Detect which cell encompasses the target text, then output its (x, y) center coordinate. 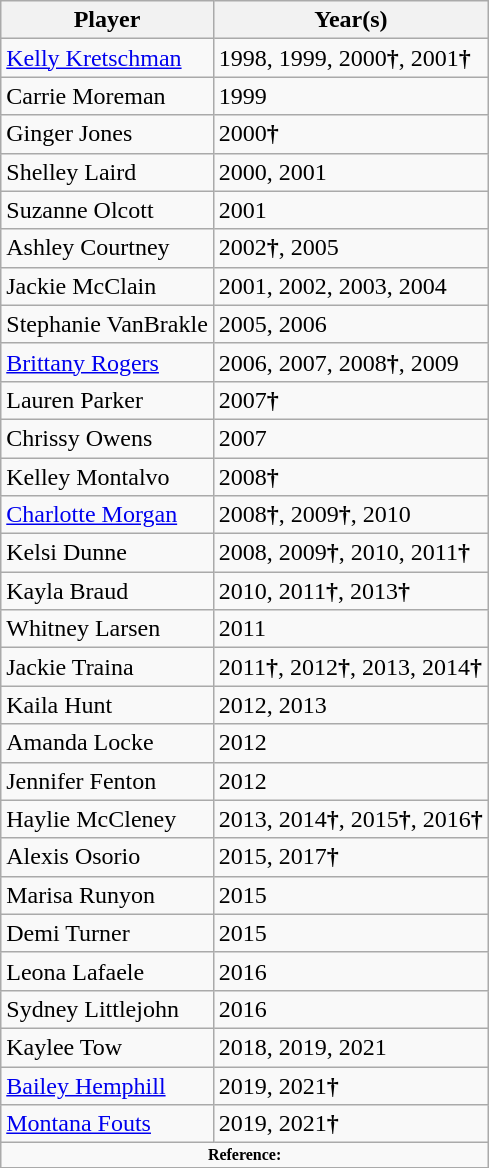
Montana Fouts (108, 1124)
Brittany Rogers (108, 362)
Leona Lafaele (108, 971)
2008† (350, 477)
2018, 2019, 2021 (350, 1047)
Kaylee Tow (108, 1047)
2008†, 2009†, 2010 (350, 515)
2001 (350, 210)
Kayla Braud (108, 591)
Reference: (245, 1155)
Demi Turner (108, 933)
Jennifer Fenton (108, 781)
2007† (350, 400)
Kelly Kretschman (108, 58)
Jackie Traina (108, 667)
2011†, 2012†, 2013, 2014† (350, 667)
Stephanie VanBrakle (108, 324)
2005, 2006 (350, 324)
Amanda Locke (108, 743)
Year(s) (350, 20)
Kelsi Dunne (108, 553)
2010, 2011†, 2013† (350, 591)
Charlotte Morgan (108, 515)
Suzanne Olcott (108, 210)
Kaila Hunt (108, 705)
Player (108, 20)
2011 (350, 629)
Whitney Larsen (108, 629)
Ashley Courtney (108, 248)
2001, 2002, 2003, 2004 (350, 286)
Carrie Moreman (108, 96)
Sydney Littlejohn (108, 1009)
Lauren Parker (108, 400)
Kelley Montalvo (108, 477)
2007 (350, 438)
Marisa Runyon (108, 895)
2008, 2009†, 2010, 2011† (350, 553)
Shelley Laird (108, 172)
1999 (350, 96)
2012, 2013 (350, 705)
Haylie McCleney (108, 819)
Alexis Osorio (108, 857)
2006, 2007, 2008†, 2009 (350, 362)
2015, 2017† (350, 857)
2000, 2001 (350, 172)
2013, 2014†, 2015†, 2016† (350, 819)
Ginger Jones (108, 134)
1998, 1999, 2000†, 2001† (350, 58)
2000† (350, 134)
Jackie McClain (108, 286)
Bailey Hemphill (108, 1085)
2002†, 2005 (350, 248)
Chrissy Owens (108, 438)
